Find where the given text appears and provide that cell's center as (x, y) coordinate. 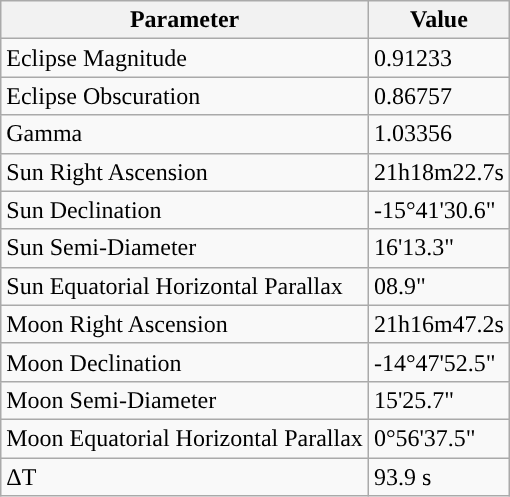
Sun Right Ascension (185, 172)
0.86757 (438, 96)
0°56'37.5" (438, 438)
08.9" (438, 286)
Gamma (185, 134)
-14°47'52.5" (438, 362)
Parameter (185, 20)
ΔT (185, 477)
1.03356 (438, 134)
Sun Equatorial Horizontal Parallax (185, 286)
Eclipse Obscuration (185, 96)
0.91233 (438, 58)
Moon Equatorial Horizontal Parallax (185, 438)
93.9 s (438, 477)
Eclipse Magnitude (185, 58)
Moon Right Ascension (185, 324)
16'13.3" (438, 248)
21h18m22.7s (438, 172)
-15°41'30.6" (438, 210)
Value (438, 20)
Moon Semi-Diameter (185, 400)
Sun Declination (185, 210)
Sun Semi-Diameter (185, 248)
Moon Declination (185, 362)
15'25.7" (438, 400)
21h16m47.2s (438, 324)
